Provide the [X, Y] coordinate of the cell's center where the given text is located.  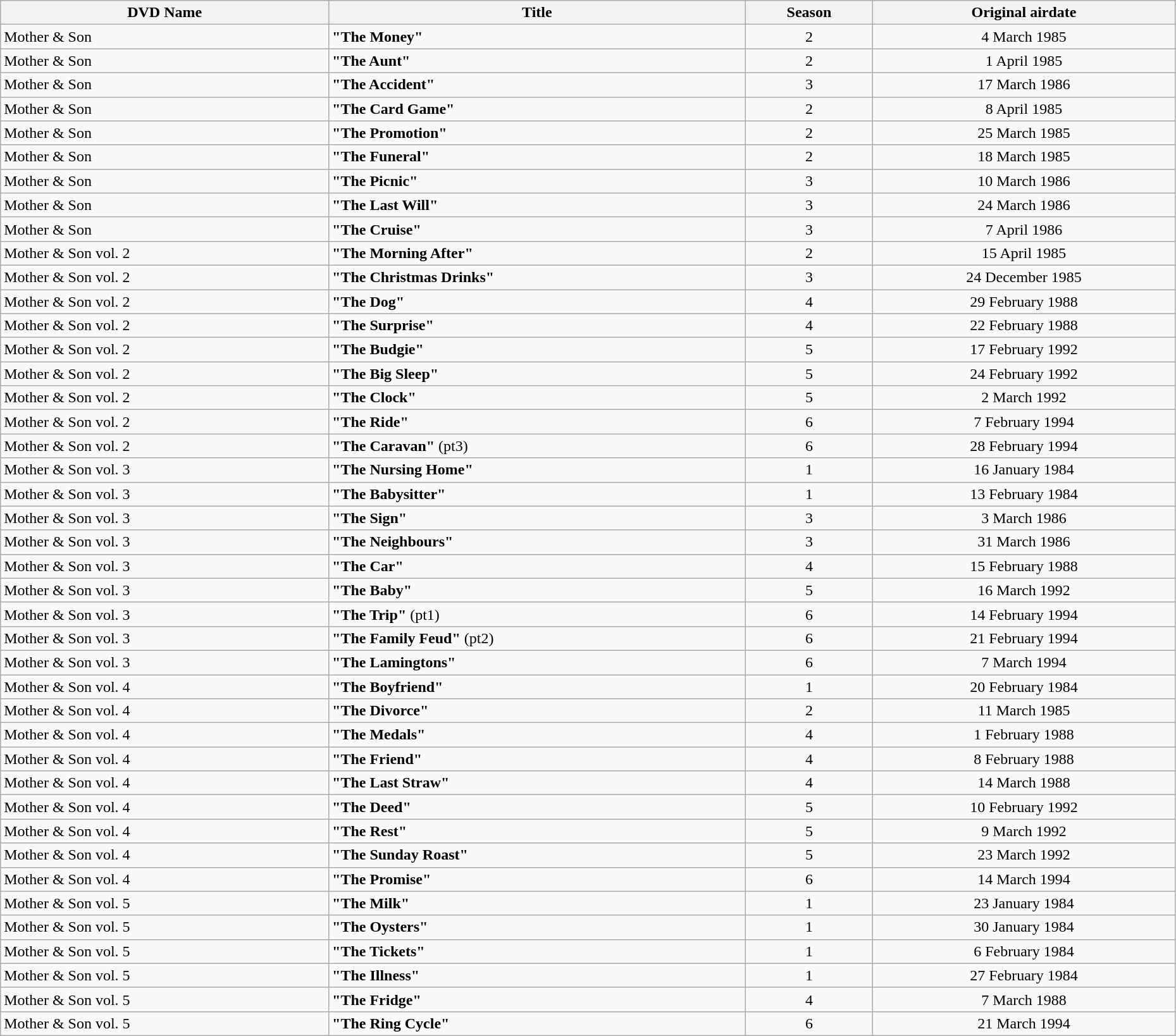
"The Tickets" [538, 951]
"The Nursing Home" [538, 470]
"The Medals" [538, 735]
24 December 1985 [1024, 277]
"The Money" [538, 37]
14 March 1988 [1024, 783]
30 January 1984 [1024, 927]
10 February 1992 [1024, 807]
13 February 1984 [1024, 494]
"The Clock" [538, 398]
25 March 1985 [1024, 133]
"The Ride" [538, 422]
"The Car" [538, 566]
17 February 1992 [1024, 350]
1 February 1988 [1024, 735]
16 March 1992 [1024, 590]
"The Cruise" [538, 229]
"The Caravan" (pt3) [538, 446]
7 February 1994 [1024, 422]
18 March 1985 [1024, 157]
24 March 1986 [1024, 205]
"The Babysitter" [538, 494]
21 March 1994 [1024, 1023]
"The Last Straw" [538, 783]
22 February 1988 [1024, 326]
"The Last Will" [538, 205]
"The Christmas Drinks" [538, 277]
20 February 1984 [1024, 686]
"The Promise" [538, 879]
15 February 1988 [1024, 566]
9 March 1992 [1024, 831]
"The Friend" [538, 759]
8 February 1988 [1024, 759]
1 April 1985 [1024, 61]
Original airdate [1024, 13]
DVD Name [164, 13]
"The Milk" [538, 903]
8 April 1985 [1024, 109]
10 March 1986 [1024, 181]
28 February 1994 [1024, 446]
"The Trip" (pt1) [538, 614]
Title [538, 13]
"The Oysters" [538, 927]
"The Surprise" [538, 326]
6 February 1984 [1024, 951]
"The Accident" [538, 85]
23 January 1984 [1024, 903]
"The Promotion" [538, 133]
"The Dog" [538, 302]
"The Card Game" [538, 109]
"The Sunday Roast" [538, 855]
14 March 1994 [1024, 879]
"The Big Sleep" [538, 374]
"The Divorce" [538, 711]
4 March 1985 [1024, 37]
14 February 1994 [1024, 614]
3 March 1986 [1024, 518]
23 March 1992 [1024, 855]
"The Fridge" [538, 999]
29 February 1988 [1024, 302]
31 March 1986 [1024, 542]
"The Aunt" [538, 61]
"The Picnic" [538, 181]
2 March 1992 [1024, 398]
"The Boyfriend" [538, 686]
17 March 1986 [1024, 85]
"The Sign" [538, 518]
"The Rest" [538, 831]
15 April 1985 [1024, 253]
"The Funeral" [538, 157]
7 April 1986 [1024, 229]
"The Budgie" [538, 350]
"The Neighbours" [538, 542]
"The Lamingtons" [538, 662]
"The Family Feud" (pt2) [538, 638]
"The Ring Cycle" [538, 1023]
21 February 1994 [1024, 638]
7 March 1994 [1024, 662]
"The Baby" [538, 590]
16 January 1984 [1024, 470]
11 March 1985 [1024, 711]
"The Morning After" [538, 253]
7 March 1988 [1024, 999]
27 February 1984 [1024, 975]
"The Deed" [538, 807]
"The Illness" [538, 975]
24 February 1992 [1024, 374]
Season [809, 13]
